Output the [X, Y] coordinate of the center of the cell containing the given text.  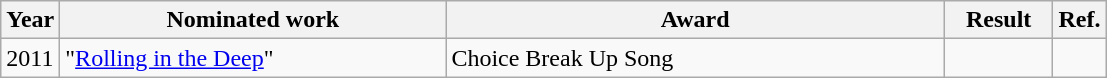
Ref. [1080, 20]
Choice Break Up Song [696, 58]
Nominated work [253, 20]
"Rolling in the Deep" [253, 58]
Year [30, 20]
Award [696, 20]
2011 [30, 58]
Result [998, 20]
